Search for the cell housing the specified text and yield its (X, Y) center coordinate. 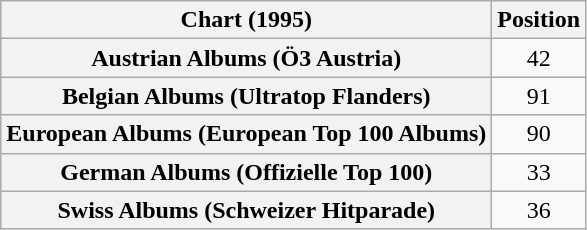
Belgian Albums (Ultratop Flanders) (246, 96)
91 (539, 96)
Position (539, 20)
33 (539, 172)
Austrian Albums (Ö3 Austria) (246, 58)
German Albums (Offizielle Top 100) (246, 172)
Chart (1995) (246, 20)
36 (539, 210)
Swiss Albums (Schweizer Hitparade) (246, 210)
42 (539, 58)
European Albums (European Top 100 Albums) (246, 134)
90 (539, 134)
